Return the (X, Y) coordinate for the center point of the cell that contains the specified text.  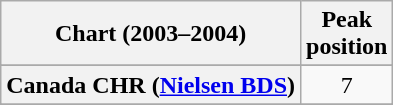
7 (347, 85)
Chart (2003–2004) (151, 34)
Canada CHR (Nielsen BDS) (151, 85)
Peakposition (347, 34)
